Pinpoint the cell where the given text exists, returning its (X, Y) midpoint coordinate. 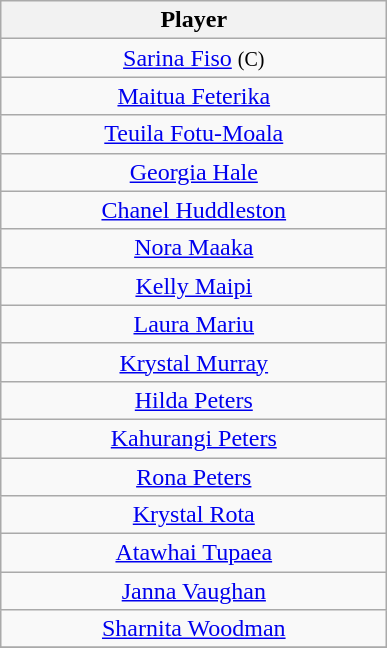
Georgia Hale (194, 172)
Kahurangi Peters (194, 438)
Chanel Huddleston (194, 210)
Sharnita Woodman (194, 629)
Kelly Maipi (194, 286)
Nora Maaka (194, 248)
Sarina Fiso (C) (194, 58)
Janna Vaughan (194, 591)
Hilda Peters (194, 400)
Krystal Rota (194, 515)
Teuila Fotu-Moala (194, 134)
Krystal Murray (194, 362)
Player (194, 20)
Laura Mariu (194, 324)
Rona Peters (194, 477)
Atawhai Tupaea (194, 553)
Maitua Feterika (194, 96)
